Capture the cell that displays the provided text and extract its (X, Y) central coordinate. 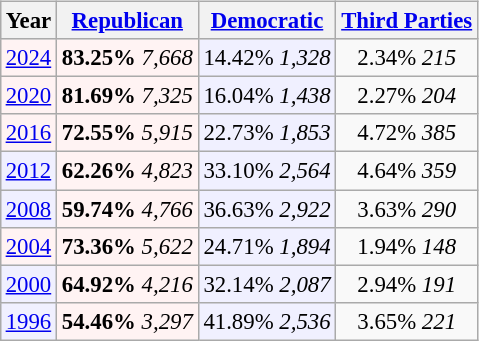
2012 (28, 171)
Year (28, 21)
4.72% 385 (407, 133)
54.46% 3,297 (128, 321)
81.69% 7,325 (128, 96)
4.64% 359 (407, 171)
36.63% 2,922 (267, 209)
2.94% 191 (407, 284)
72.55% 5,915 (128, 133)
2008 (28, 209)
83.25% 7,668 (128, 58)
32.14% 2,087 (267, 284)
1996 (28, 321)
24.71% 1,894 (267, 246)
62.26% 4,823 (128, 171)
14.42% 1,328 (267, 58)
3.65% 221 (407, 321)
Third Parties (407, 21)
16.04% 1,438 (267, 96)
22.73% 1,853 (267, 133)
33.10% 2,564 (267, 171)
2020 (28, 96)
41.89% 2,536 (267, 321)
64.92% 4,216 (128, 284)
2004 (28, 246)
Democratic (267, 21)
2.34% 215 (407, 58)
Republican (128, 21)
59.74% 4,766 (128, 209)
2016 (28, 133)
2024 (28, 58)
2.27% 204 (407, 96)
73.36% 5,622 (128, 246)
2000 (28, 284)
3.63% 290 (407, 209)
1.94% 148 (407, 246)
